Capture the cell that displays the provided text and extract its (X, Y) central coordinate. 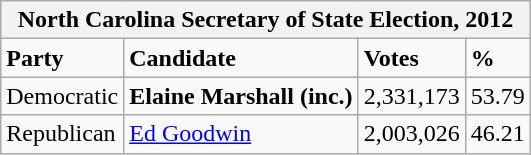
53.79 (498, 96)
Party (62, 58)
North Carolina Secretary of State Election, 2012 (266, 20)
Republican (62, 134)
Ed Goodwin (241, 134)
Candidate (241, 58)
Elaine Marshall (inc.) (241, 96)
% (498, 58)
Votes (412, 58)
2,331,173 (412, 96)
46.21 (498, 134)
2,003,026 (412, 134)
Democratic (62, 96)
